Locate the cell with the specified text and output its (x, y) center coordinate. 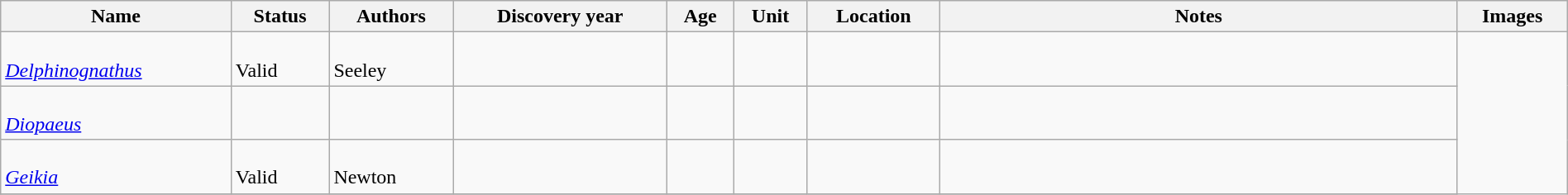
Status (280, 17)
Location (873, 17)
Diopaeus (116, 112)
Unit (771, 17)
Newton (391, 167)
Notes (1199, 17)
Images (1512, 17)
Delphinognathus (116, 59)
Discovery year (560, 17)
Age (700, 17)
Authors (391, 17)
Seeley (391, 59)
Geikia (116, 167)
Name (116, 17)
